Output the [x, y] coordinate of the center of the cell containing the given text.  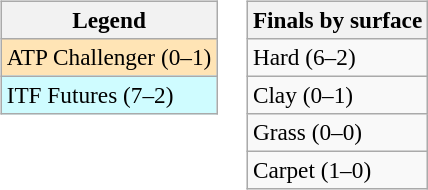
Finals by surface [337, 20]
ATP Challenger (0–1) [108, 57]
ITF Futures (7–2) [108, 95]
Grass (0–0) [337, 133]
Carpet (1–0) [337, 171]
Clay (0–1) [337, 95]
Hard (6–2) [337, 57]
Legend [108, 20]
